Determine the (X, Y) coordinate at the center of the cell enclosing the given text.  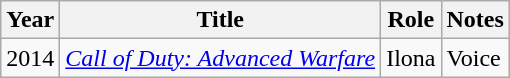
Call of Duty: Advanced Warfare (220, 58)
Ilona (411, 58)
Voice (475, 58)
Year (30, 20)
Notes (475, 20)
Title (220, 20)
Role (411, 20)
2014 (30, 58)
